Identify which cell holds the provided text, then report its (x, y) central coordinate. 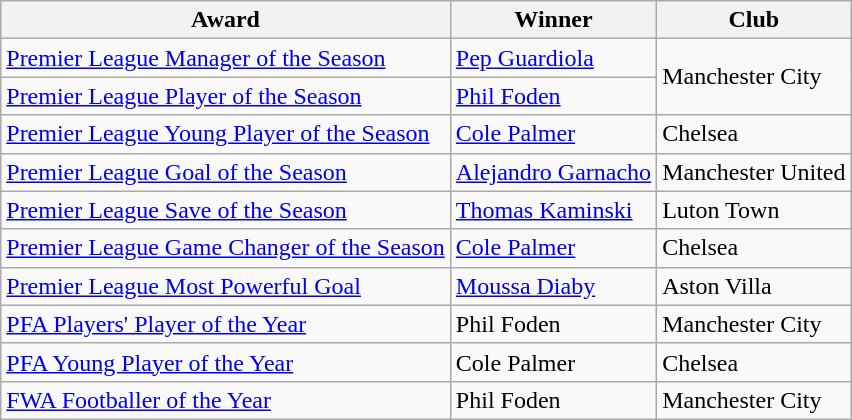
Alejandro Garnacho (553, 172)
Pep Guardiola (553, 58)
PFA Players' Player of the Year (226, 324)
Premier League Goal of the Season (226, 172)
Premier League Manager of the Season (226, 58)
Manchester United (754, 172)
Premier League Player of the Season (226, 96)
PFA Young Player of the Year (226, 362)
Premier League Young Player of the Season (226, 134)
Thomas Kaminski (553, 210)
Premier League Most Powerful Goal (226, 286)
Premier League Game Changer of the Season (226, 248)
Aston Villa (754, 286)
Club (754, 20)
Award (226, 20)
Premier League Save of the Season (226, 210)
Moussa Diaby (553, 286)
Luton Town (754, 210)
FWA Footballer of the Year (226, 400)
Winner (553, 20)
